Identify which cell holds the provided text, then report its (x, y) central coordinate. 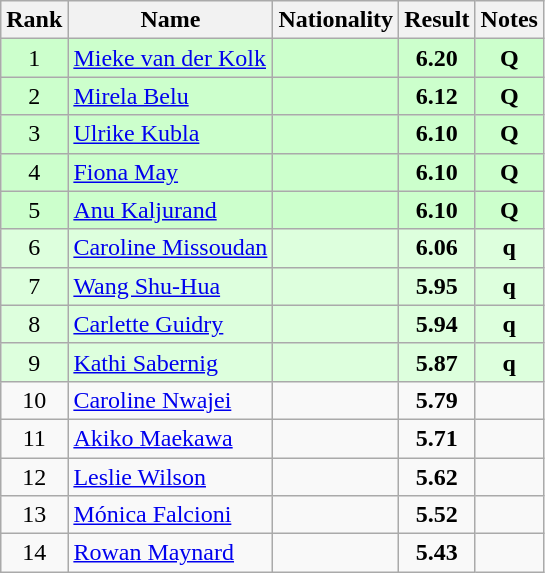
Fiona May (170, 172)
6.06 (437, 248)
10 (34, 400)
5 (34, 210)
Mirela Belu (170, 96)
Result (437, 20)
Mieke van der Kolk (170, 58)
12 (34, 477)
Carlette Guidry (170, 324)
5.94 (437, 324)
5.62 (437, 477)
Wang Shu-Hua (170, 286)
Nationality (336, 20)
5.87 (437, 362)
5.43 (437, 553)
Caroline Missoudan (170, 248)
6.20 (437, 58)
9 (34, 362)
Mónica Falcioni (170, 515)
Leslie Wilson (170, 477)
3 (34, 134)
Ulrike Kubla (170, 134)
13 (34, 515)
14 (34, 553)
2 (34, 96)
8 (34, 324)
5.95 (437, 286)
Rank (34, 20)
Anu Kaljurand (170, 210)
Name (170, 20)
7 (34, 286)
6 (34, 248)
5.79 (437, 400)
Akiko Maekawa (170, 438)
5.71 (437, 438)
6.12 (437, 96)
4 (34, 172)
Rowan Maynard (170, 553)
Caroline Nwajei (170, 400)
Kathi Sabernig (170, 362)
1 (34, 58)
11 (34, 438)
5.52 (437, 515)
Notes (509, 20)
